Capture the cell that displays the provided text and extract its [X, Y] central coordinate. 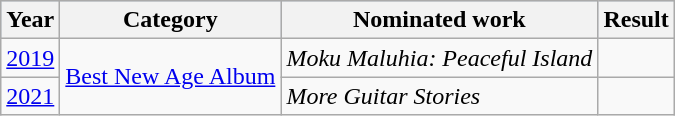
2021 [30, 96]
Moku Maluhia: Peaceful Island [440, 58]
Year [30, 20]
Category [170, 20]
Result [636, 20]
Best New Age Album [170, 77]
2019 [30, 58]
More Guitar Stories [440, 96]
Nominated work [440, 20]
